Output the [x, y] coordinate of the center of the cell containing the given text.  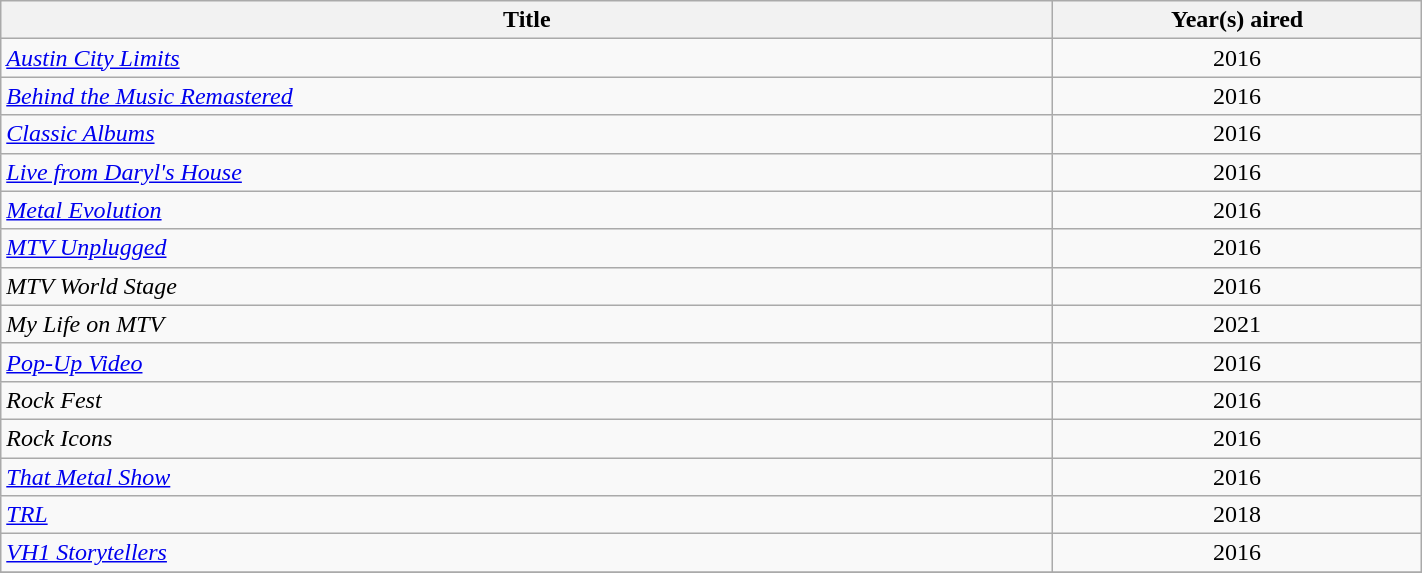
MTV Unplugged [527, 248]
My Life on MTV [527, 324]
Title [527, 20]
Behind the Music Remastered [527, 96]
That Metal Show [527, 477]
Metal Evolution [527, 210]
Year(s) aired [1237, 20]
MTV World Stage [527, 286]
TRL [527, 515]
Austin City Limits [527, 58]
2018 [1237, 515]
Live from Daryl's House [527, 172]
Rock Icons [527, 438]
2021 [1237, 324]
Pop-Up Video [527, 362]
VH1 Storytellers [527, 553]
Classic Albums [527, 134]
Rock Fest [527, 400]
